Capture the cell that displays the provided text and extract its (X, Y) central coordinate. 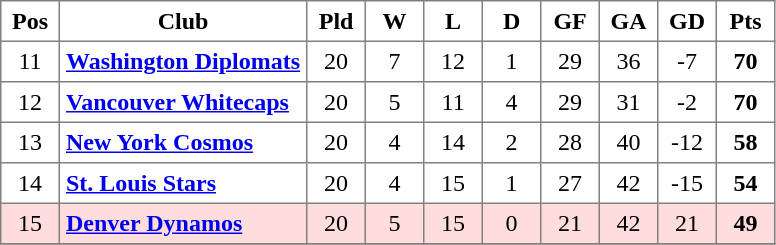
0 (511, 223)
27 (570, 183)
58 (745, 142)
W (394, 21)
2 (511, 142)
GA (628, 21)
13 (30, 142)
49 (745, 223)
31 (628, 102)
St. Louis Stars (183, 183)
Washington Diplomats (183, 61)
40 (628, 142)
-15 (687, 183)
Club (183, 21)
36 (628, 61)
Vancouver Whitecaps (183, 102)
Pld (336, 21)
GD (687, 21)
-12 (687, 142)
New York Cosmos (183, 142)
54 (745, 183)
Pts (745, 21)
-2 (687, 102)
L (453, 21)
7 (394, 61)
D (511, 21)
28 (570, 142)
Denver Dynamos (183, 223)
Pos (30, 21)
-7 (687, 61)
GF (570, 21)
